Capture the cell that displays the provided text and extract its (x, y) central coordinate. 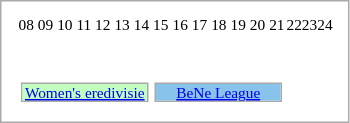
22 (294, 24)
10 (64, 24)
17 (200, 24)
15 (160, 24)
09 (46, 24)
12 (102, 24)
23 (310, 24)
20 (258, 24)
18 (218, 24)
21 (276, 24)
14 (142, 24)
16 (180, 24)
19 (238, 24)
Women's eredivisie BeNe League (151, 70)
11 (84, 24)
24 (324, 24)
08 (26, 24)
13 (122, 24)
